Search for the cell housing the specified text and yield its [x, y] center coordinate. 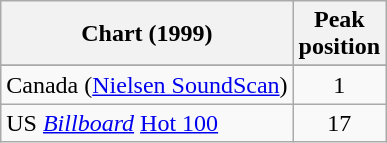
1 [339, 85]
US Billboard Hot 100 [147, 123]
Peakposition [339, 34]
Chart (1999) [147, 34]
17 [339, 123]
Canada (Nielsen SoundScan) [147, 85]
